Return [x, y] of the center of cell containing provided text 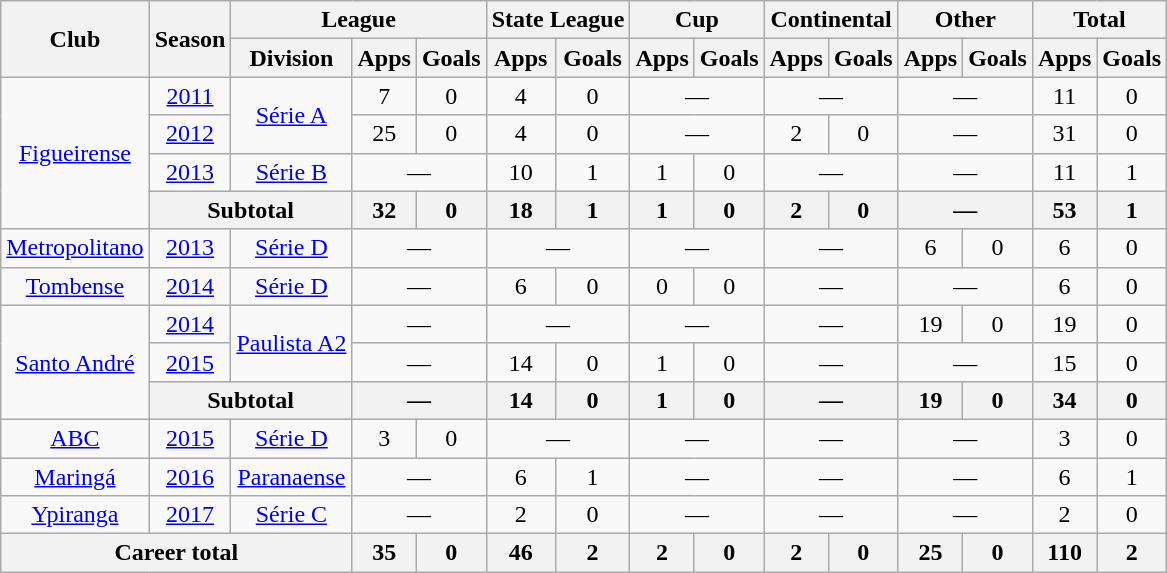
Paulista A2 [292, 343]
Cup [697, 20]
Paranaense [292, 477]
Série B [292, 172]
110 [1064, 553]
Ypiranga [75, 515]
Career total [176, 553]
State League [558, 20]
Club [75, 39]
Continental [831, 20]
Santo André [75, 362]
Metropolitano [75, 248]
Season [190, 39]
Other [965, 20]
Série C [292, 515]
35 [384, 553]
2017 [190, 515]
18 [520, 210]
46 [520, 553]
7 [384, 96]
34 [1064, 400]
Division [292, 58]
32 [384, 210]
53 [1064, 210]
Figueirense [75, 153]
10 [520, 172]
Total [1099, 20]
2011 [190, 96]
League [358, 20]
ABC [75, 438]
Tombense [75, 286]
15 [1064, 362]
2012 [190, 134]
Série A [292, 115]
Maringá [75, 477]
2016 [190, 477]
31 [1064, 134]
